Find where the given text appears and provide that cell's center as (X, Y) coordinate. 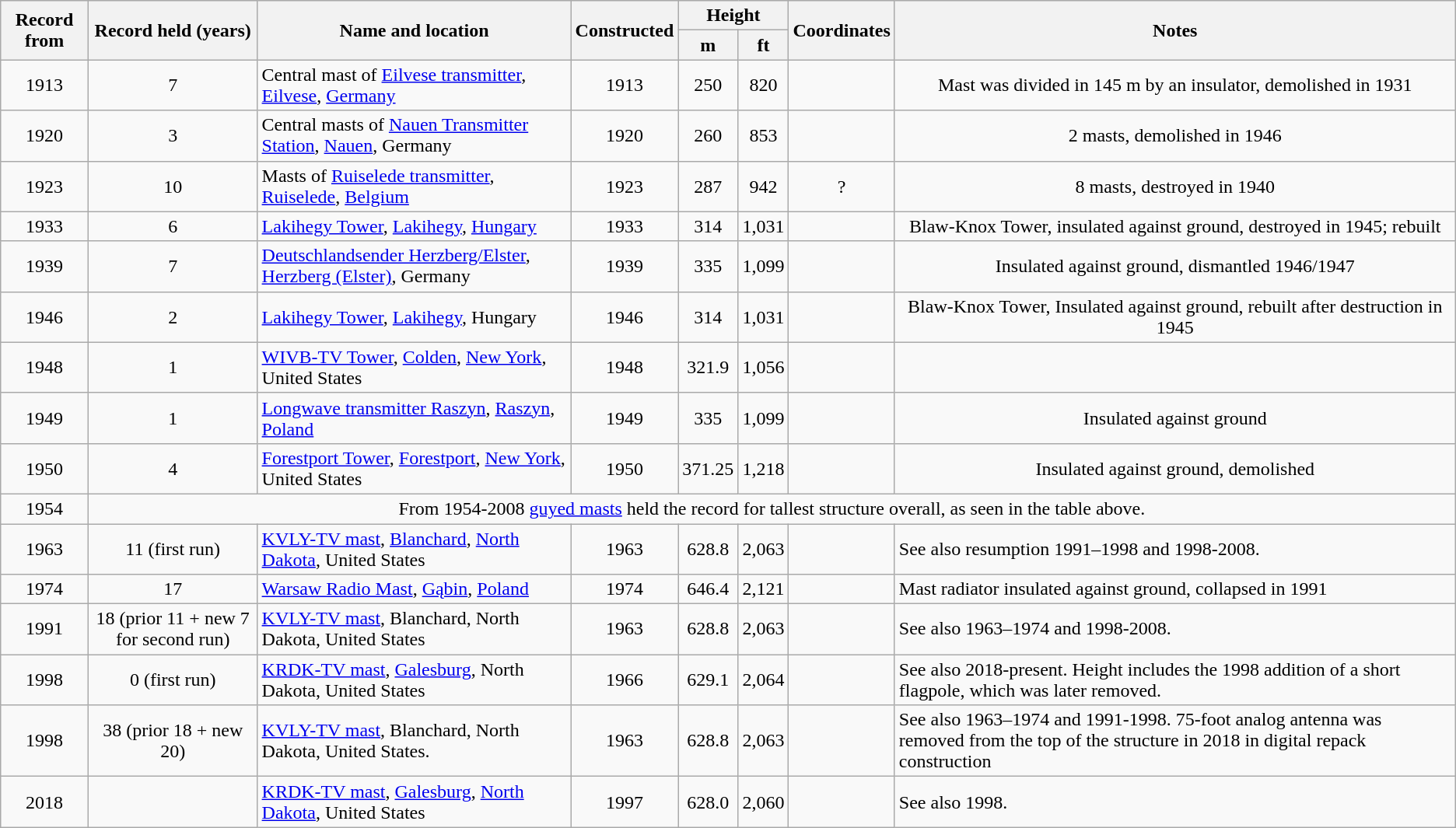
Masts of Ruiselede transmitter, Ruiselede, Belgium (414, 187)
Constructed (625, 30)
0 (first run) (173, 680)
1991 (45, 630)
820 (764, 86)
Record held (years) (173, 30)
Coordinates (842, 30)
1,218 (764, 468)
Longwave transmitter Raszyn, Raszyn, Poland (414, 418)
ft (764, 45)
Warsaw Radio Mast, Gąbin, Poland (414, 589)
Insulated against ground, demolished (1174, 468)
287 (708, 187)
2,060 (764, 802)
260 (708, 135)
KVLY-TV mast, Blanchard, North Dakota, United States. (414, 741)
WIVB-TV Tower, Colden, New York, United States (414, 367)
2018 (45, 802)
Blaw-Knox Tower, Insulated against ground, rebuilt after destruction in 1945 (1174, 317)
1954 (45, 508)
17 (173, 589)
Height (733, 16)
6 (173, 226)
Forestport Tower, Forestport, New York, United States (414, 468)
2 (173, 317)
See also 1963–1974 and 1991-1998. 75-foot analog antenna was removed from the top of the structure in 2018 in digital repack construction (1174, 741)
2,064 (764, 680)
Central masts of Nauen Transmitter Station, Nauen, Germany (414, 135)
321.9 (708, 367)
Name and location (414, 30)
1966 (625, 680)
628.0 (708, 802)
2,121 (764, 589)
Notes (1174, 30)
See also resumption 1991–1998 and 1998-2008. (1174, 549)
See also 2018-present. Height includes the 1998 addition of a short flagpole, which was later removed. (1174, 680)
1997 (625, 802)
3 (173, 135)
10 (173, 187)
18 (prior 11 + new 7 for second run) (173, 630)
Central mast of Eilvese transmitter, Eilvese, Germany (414, 86)
Mast radiator insulated against ground, collapsed in 1991 (1174, 589)
Insulated against ground (1174, 418)
See also 1963–1974 and 1998-2008. (1174, 630)
250 (708, 86)
629.1 (708, 680)
38 (prior 18 + new 20) (173, 741)
2 masts, demolished in 1946 (1174, 135)
? (842, 187)
Insulated against ground, dismantled 1946/1947 (1174, 266)
371.25 (708, 468)
8 masts, destroyed in 1940 (1174, 187)
m (708, 45)
942 (764, 187)
4 (173, 468)
See also 1998. (1174, 802)
Blaw-Knox Tower, insulated against ground, destroyed in 1945; rebuilt (1174, 226)
Deutschlandsender Herzberg/Elster, Herzberg (Elster), Germany (414, 266)
Mast was divided in 145 m by an insulator, demolished in 1931 (1174, 86)
1,056 (764, 367)
853 (764, 135)
11 (first run) (173, 549)
From 1954-2008 guyed masts held the record for tallest structure overall, as seen in the table above. (772, 508)
646.4 (708, 589)
Record from (45, 30)
